From the cell containing the given text, extract its center point as [X, Y] coordinate. 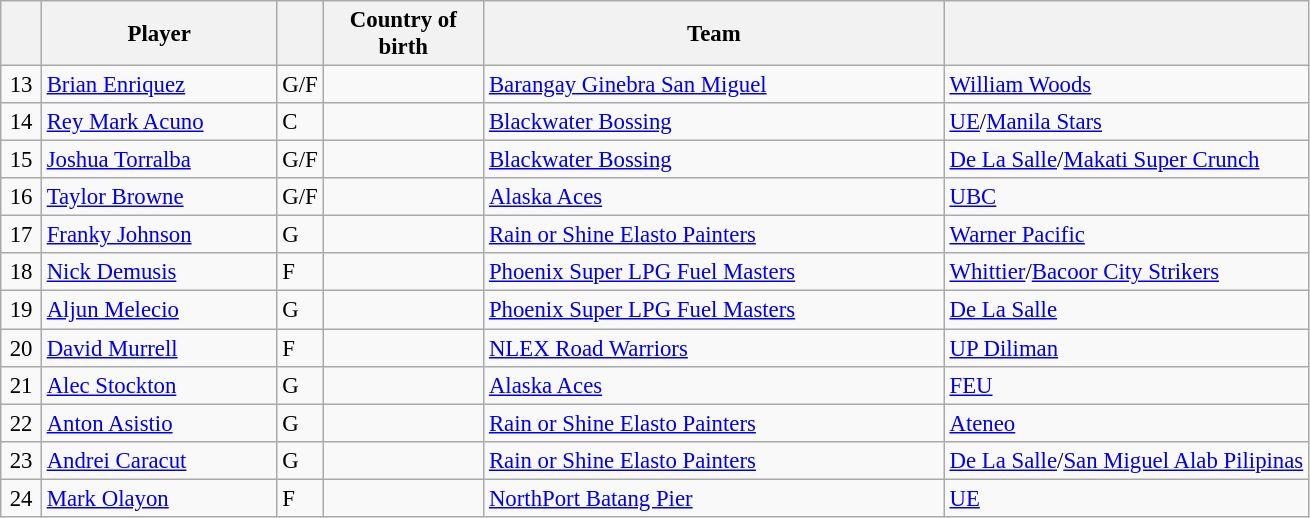
Barangay Ginebra San Miguel [714, 85]
21 [22, 385]
20 [22, 348]
UE/Manila Stars [1126, 122]
Mark Olayon [159, 498]
19 [22, 310]
UBC [1126, 197]
Team [714, 34]
18 [22, 273]
David Murrell [159, 348]
Country of birth [404, 34]
24 [22, 498]
NLEX Road Warriors [714, 348]
Anton Asistio [159, 423]
UE [1126, 498]
Rey Mark Acuno [159, 122]
Whittier/Bacoor City Strikers [1126, 273]
Taylor Browne [159, 197]
Player [159, 34]
14 [22, 122]
William Woods [1126, 85]
22 [22, 423]
Franky Johnson [159, 235]
17 [22, 235]
Warner Pacific [1126, 235]
De La Salle/Makati Super Crunch [1126, 160]
16 [22, 197]
FEU [1126, 385]
Joshua Torralba [159, 160]
15 [22, 160]
Brian Enriquez [159, 85]
De La Salle/San Miguel Alab Pilipinas [1126, 460]
Andrei Caracut [159, 460]
UP Diliman [1126, 348]
Aljun Melecio [159, 310]
23 [22, 460]
Alec Stockton [159, 385]
Nick Demusis [159, 273]
De La Salle [1126, 310]
NorthPort Batang Pier [714, 498]
Ateneo [1126, 423]
C [300, 122]
13 [22, 85]
